From the cell containing the given text, extract its center point as [x, y] coordinate. 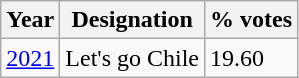
19.60 [252, 58]
% votes [252, 20]
2021 [30, 58]
Designation [132, 20]
Year [30, 20]
Let's go Chile [132, 58]
